Search for the cell housing the specified text and yield its (x, y) center coordinate. 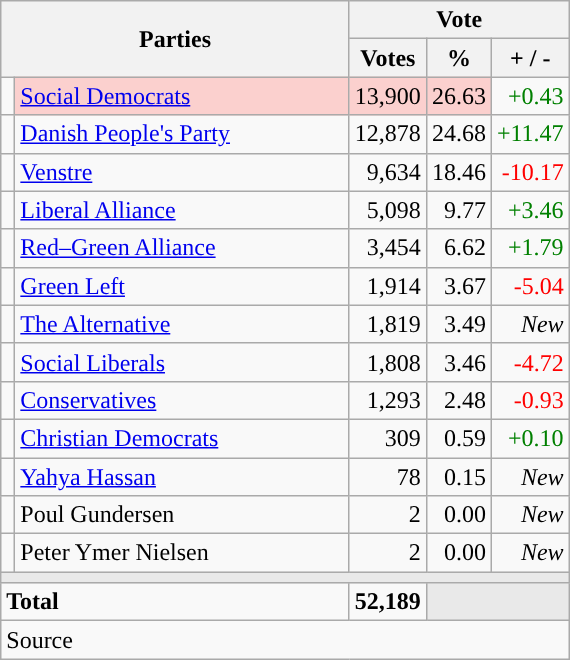
+0.43 (530, 96)
9,634 (388, 172)
3,454 (388, 248)
0.59 (458, 438)
-0.93 (530, 400)
Yahya Hassan (182, 477)
Vote (459, 20)
6.62 (458, 248)
18.46 (458, 172)
1,808 (388, 362)
+0.10 (530, 438)
52,189 (388, 602)
Christian Democrats (182, 438)
3.67 (458, 286)
+3.46 (530, 210)
Social Democrats (182, 96)
1,819 (388, 324)
Source (285, 640)
Green Left (182, 286)
% (458, 58)
Social Liberals (182, 362)
3.46 (458, 362)
5,098 (388, 210)
-10.17 (530, 172)
Liberal Alliance (182, 210)
78 (388, 477)
Red–Green Alliance (182, 248)
0.15 (458, 477)
-5.04 (530, 286)
+ / - (530, 58)
13,900 (388, 96)
Votes (388, 58)
9.77 (458, 210)
24.68 (458, 134)
Total (176, 602)
Venstre (182, 172)
Poul Gundersen (182, 515)
Peter Ymer Nielsen (182, 553)
The Alternative (182, 324)
Danish People's Party (182, 134)
Conservatives (182, 400)
2.48 (458, 400)
+11.47 (530, 134)
-4.72 (530, 362)
3.49 (458, 324)
1,293 (388, 400)
+1.79 (530, 248)
12,878 (388, 134)
26.63 (458, 96)
1,914 (388, 286)
309 (388, 438)
Parties (176, 39)
